Output the (X, Y) coordinate of the center of the cell containing the given text.  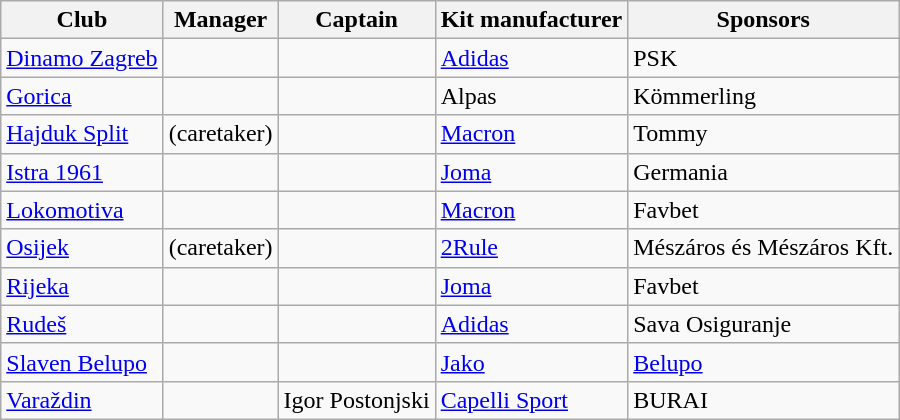
Varaždin (82, 400)
Lokomotiva (82, 210)
Gorica (82, 96)
Tommy (764, 134)
BURAI (764, 400)
Slaven Belupo (82, 362)
Kömmerling (764, 96)
Jako (532, 362)
Osijek (82, 248)
Istra 1961 (82, 172)
PSK (764, 58)
Sava Osiguranje (764, 324)
Mészáros és Mészáros Kft. (764, 248)
Belupo (764, 362)
Manager (220, 20)
Sponsors (764, 20)
Club (82, 20)
Germania (764, 172)
Igor Postonjski (356, 400)
2Rule (532, 248)
Rijeka (82, 286)
Dinamo Zagreb (82, 58)
Rudeš (82, 324)
Hajduk Split (82, 134)
Alpas (532, 96)
Capelli Sport (532, 400)
Kit manufacturer (532, 20)
Captain (356, 20)
